Search for the cell housing the specified text and yield its [x, y] center coordinate. 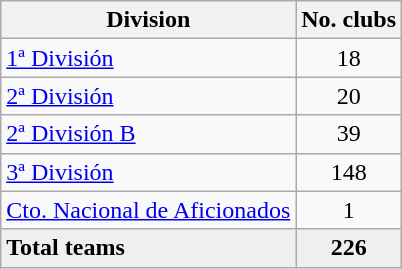
Division [148, 20]
Total teams [148, 248]
2ª División B [148, 134]
3ª División [148, 172]
2ª División [148, 96]
No. clubs [349, 20]
20 [349, 96]
1ª División [148, 58]
39 [349, 134]
18 [349, 58]
226 [349, 248]
Cto. Nacional de Aficionados [148, 210]
148 [349, 172]
1 [349, 210]
